Provide the (X, Y) coordinate of the cell's center where the given text is located.  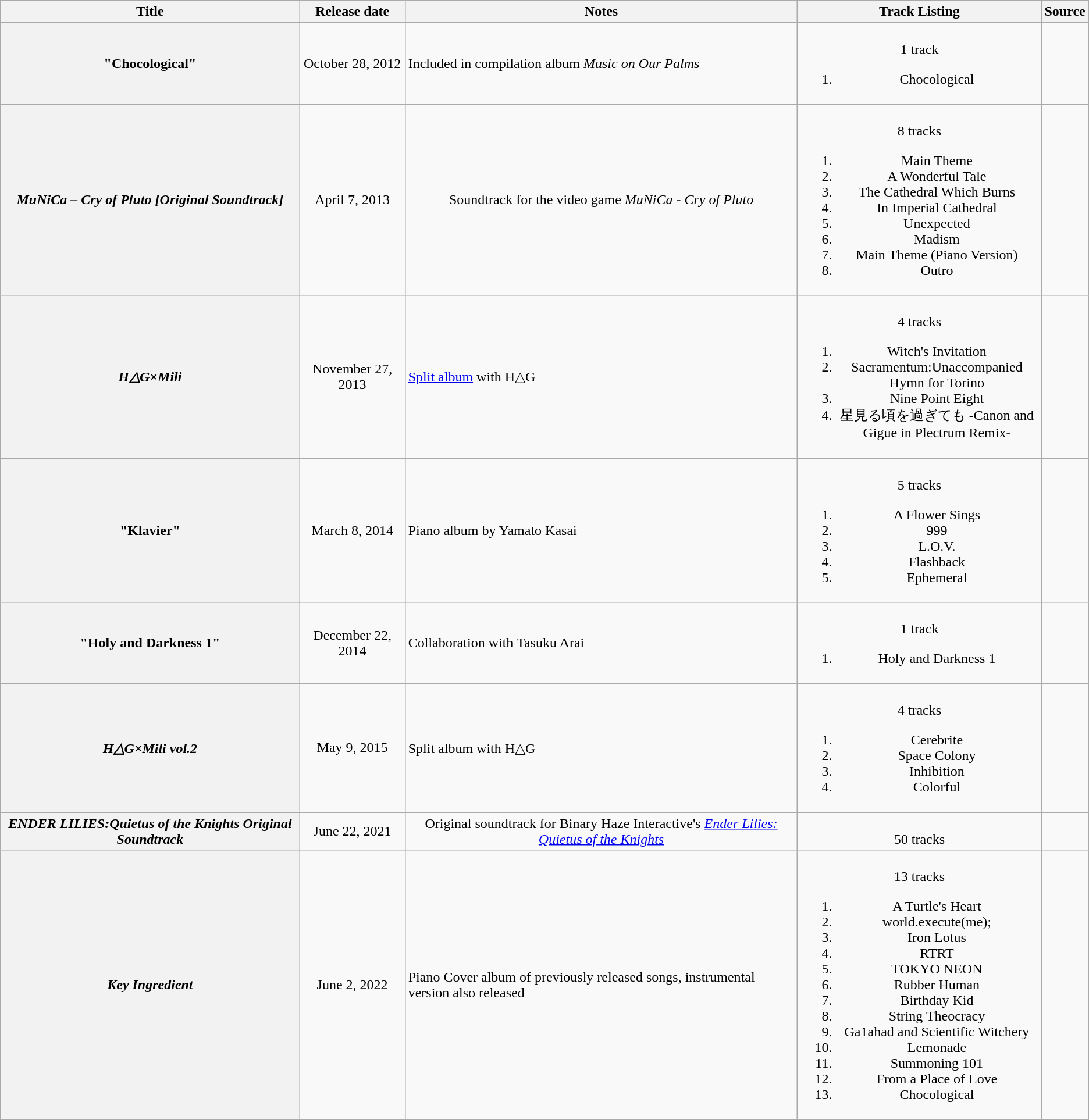
April 7, 2013 (353, 200)
October 28, 2012 (353, 63)
50 tracks (919, 832)
March 8, 2014 (353, 530)
Soundtrack for the video game MuNiCa - Cry of Pluto (602, 200)
ENDER LILIES:Quietus of the Knights Original Soundtrack (150, 832)
June 2, 2022 (353, 985)
"Holy and Darkness 1" (150, 643)
May 9, 2015 (353, 748)
Included in compilation album Music on Our Palms (602, 63)
November 27, 2013 (353, 377)
4 tracksCerebriteSpace ColonyInhibitionColorful (919, 748)
"Klavier" (150, 530)
Collaboration with Tasuku Arai (602, 643)
December 22, 2014 (353, 643)
Original soundtrack for Binary Haze Interactive's Ender Lilies: Quietus of the Knights (602, 832)
Source (1065, 12)
Key Ingredient (150, 985)
MuNiCa – Cry of Pluto [Original Soundtrack] (150, 200)
1 trackChocological (919, 63)
5 tracksA Flower Sings999L.O.V.FlashbackEphemeral (919, 530)
Track Listing (919, 12)
H△G×Mili vol.2 (150, 748)
Title (150, 12)
H△G×Mili (150, 377)
Piano album by Yamato Kasai (602, 530)
Release date (353, 12)
Piano Cover album of previously released songs, instrumental version also released (602, 985)
4 tracksWitch's InvitationSacramentum:Unaccompanied Hymn for TorinoNine Point Eight星見る頃を過ぎても -Canon and Gigue in Plectrum Remix- (919, 377)
June 22, 2021 (353, 832)
8 tracksMain ThemeA Wonderful TaleThe Cathedral Which BurnsIn Imperial CathedralUnexpectedMadismMain Theme (Piano Version)Outro (919, 200)
Notes (602, 12)
1 trackHoly and Darkness 1 (919, 643)
"Chocological" (150, 63)
